Scan for the cell matching the given text and deliver its (x, y) coordinate at center. 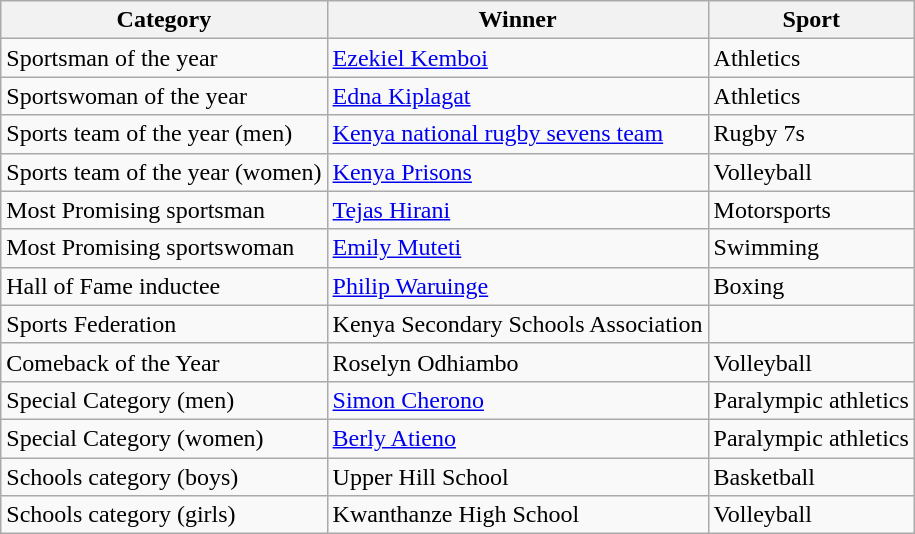
Tejas Hirani (518, 210)
Emily Muteti (518, 248)
Ezekiel Kemboi (518, 58)
Category (164, 20)
Kwanthanze High School (518, 515)
Schools category (girls) (164, 515)
Most Promising sportsman (164, 210)
Special Category (women) (164, 438)
Upper Hill School (518, 477)
Winner (518, 20)
Sports Federation (164, 324)
Edna Kiplagat (518, 96)
Philip Waruinge (518, 286)
Basketball (811, 477)
Hall of Fame inductee (164, 286)
Sportsman of the year (164, 58)
Boxing (811, 286)
Sports team of the year (women) (164, 172)
Motorsports (811, 210)
Kenya national rugby sevens team (518, 134)
Schools category (boys) (164, 477)
Berly Atieno (518, 438)
Rugby 7s (811, 134)
Sport (811, 20)
Most Promising sportswoman (164, 248)
Simon Cherono (518, 400)
Swimming (811, 248)
Sportswoman of the year (164, 96)
Sports team of the year (men) (164, 134)
Kenya Secondary Schools Association (518, 324)
Roselyn Odhiambo (518, 362)
Kenya Prisons (518, 172)
Special Category (men) (164, 400)
Comeback of the Year (164, 362)
